From the cell containing the given text, extract its center point as (x, y) coordinate. 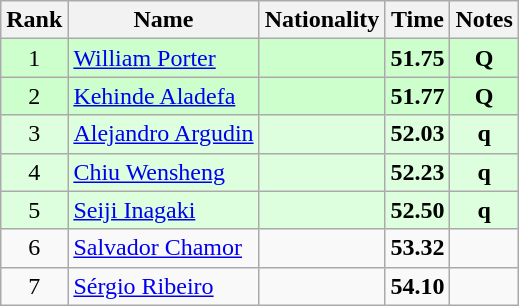
54.10 (418, 286)
5 (34, 210)
Chiu Wensheng (164, 172)
Sérgio Ribeiro (164, 286)
6 (34, 248)
52.03 (418, 134)
4 (34, 172)
1 (34, 58)
Rank (34, 20)
53.32 (418, 248)
52.23 (418, 172)
William Porter (164, 58)
51.75 (418, 58)
Name (164, 20)
Salvador Chamor (164, 248)
Alejandro Argudin (164, 134)
2 (34, 96)
Notes (484, 20)
Nationality (322, 20)
Time (418, 20)
3 (34, 134)
7 (34, 286)
Kehinde Aladefa (164, 96)
52.50 (418, 210)
51.77 (418, 96)
Seiji Inagaki (164, 210)
